Output the [x, y] coordinate of the center of the cell containing the given text.  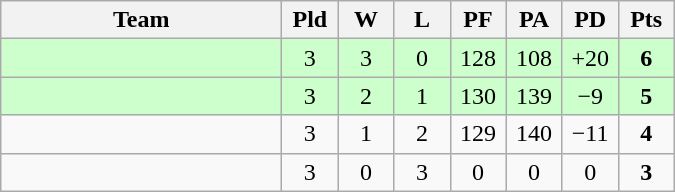
140 [534, 134]
128 [478, 58]
PF [478, 20]
−11 [590, 134]
PA [534, 20]
Pld [310, 20]
−9 [590, 96]
Team [142, 20]
5 [646, 96]
139 [534, 96]
6 [646, 58]
W [366, 20]
129 [478, 134]
L [422, 20]
108 [534, 58]
PD [590, 20]
Pts [646, 20]
130 [478, 96]
+20 [590, 58]
4 [646, 134]
